Extract the (x, y) coordinate from the center of the cell holding the provided text.  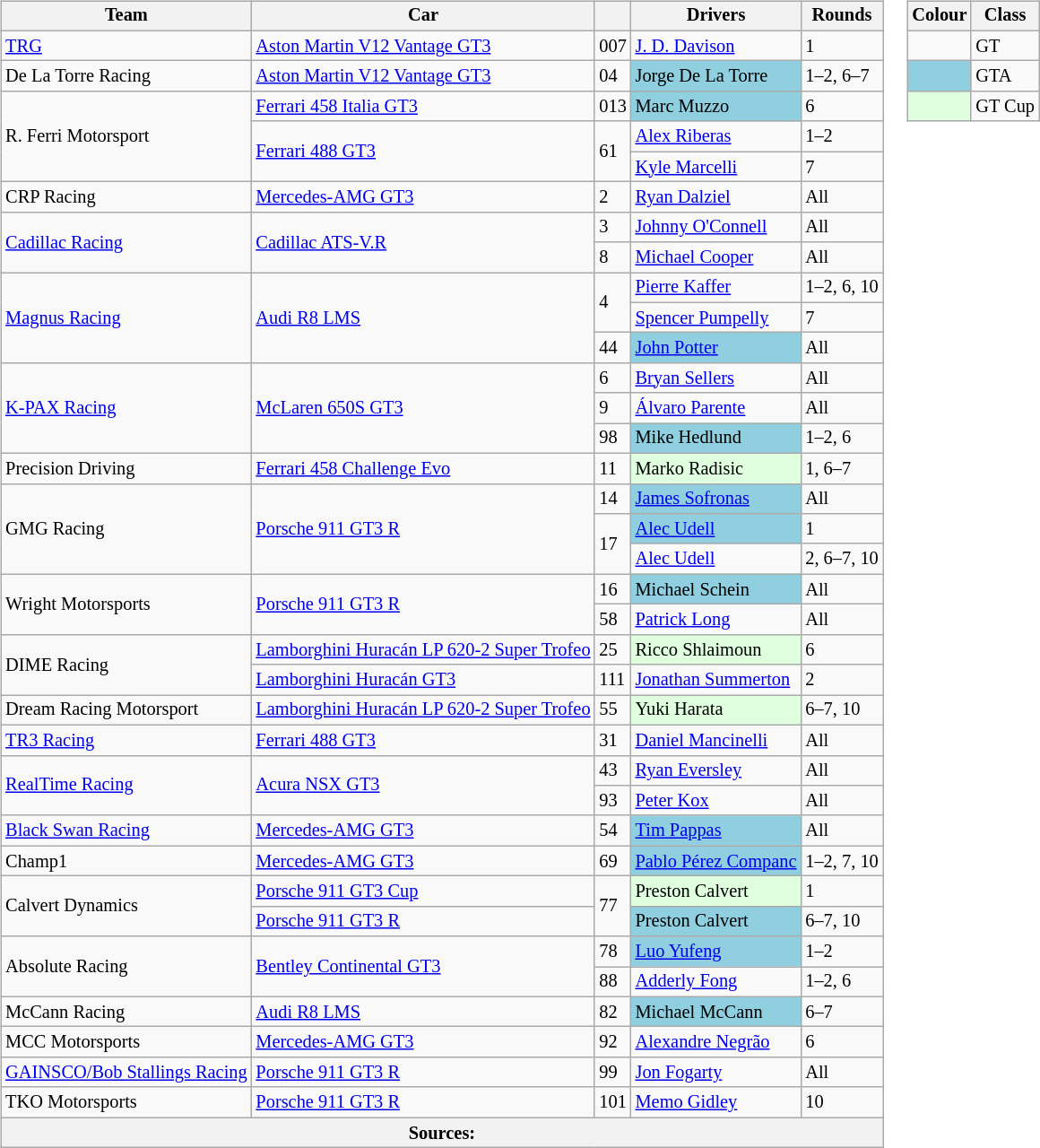
4 (612, 303)
Jon Fogarty (716, 1073)
16 (612, 589)
Álvaro Parente (716, 408)
TRG (126, 46)
RealTime Racing (126, 786)
McLaren 650S GT3 (423, 409)
1–2, 6, 10 (841, 288)
Mike Hedlund (716, 439)
43 (612, 770)
James Sofronas (716, 499)
Wright Motorsports (126, 604)
Bentley Continental GT3 (423, 967)
TKO Motorsports (126, 1102)
Precision Driving (126, 468)
78 (612, 952)
GT (1005, 46)
GAINSCO/Bob Stallings Racing (126, 1073)
1–2, 6–7 (841, 76)
Daniel Mancinelli (716, 740)
K-PAX Racing (126, 409)
Acura NSX GT3 (423, 786)
31 (612, 740)
98 (612, 439)
9 (612, 408)
92 (612, 1042)
Jorge De La Torre (716, 76)
Black Swan Racing (126, 831)
Ferrari 458 Challenge Evo (423, 468)
DIME Racing (126, 664)
De La Torre Racing (126, 76)
82 (612, 1012)
Pierre Kaffer (716, 288)
14 (612, 499)
Alexandre Negrão (716, 1042)
Bryan Sellers (716, 378)
Ryan Eversley (716, 770)
Marko Radisic (716, 468)
Ferrari 458 Italia GT3 (423, 107)
11 (612, 468)
Patrick Long (716, 620)
Luo Yufeng (716, 952)
Sources: (441, 1133)
Ryan Dalziel (716, 197)
TR3 Racing (126, 740)
John Potter (716, 348)
101 (612, 1102)
Kyle Marcelli (716, 167)
Lamborghini Huracán GT3 (423, 680)
Champ1 (126, 861)
61 (612, 151)
Pablo Pérez Companc (716, 861)
Alex Riberas (716, 136)
Colour (940, 16)
69 (612, 861)
17 (612, 544)
44 (612, 348)
55 (612, 710)
1, 6–7 (841, 468)
8 (612, 257)
Johnny O'Connell (716, 227)
Michael Schein (716, 589)
Drivers (716, 16)
MCC Motorsports (126, 1042)
77 (612, 906)
Adderly Fong (716, 982)
013 (612, 107)
Tim Pappas (716, 831)
CRP Racing (126, 197)
54 (612, 831)
Marc Muzzo (716, 107)
111 (612, 680)
88 (612, 982)
Absolute Racing (126, 967)
1–2, 7, 10 (841, 861)
GMG Racing (126, 529)
Cadillac Racing (126, 242)
Memo Gidley (716, 1102)
Spencer Pumpelly (716, 317)
58 (612, 620)
Rounds (841, 16)
3 (612, 227)
Dream Racing Motorsport (126, 710)
10 (841, 1102)
Michael McCann (716, 1012)
6–7 (841, 1012)
Porsche 911 GT3 Cup (423, 891)
Jonathan Summerton (716, 680)
93 (612, 801)
R. Ferri Motorsport (126, 136)
Car (423, 16)
Cadillac ATS-V.R (423, 242)
Magnus Racing (126, 317)
Michael Cooper (716, 257)
McCann Racing (126, 1012)
GT Cup (1005, 107)
99 (612, 1073)
Peter Kox (716, 801)
04 (612, 76)
GTA (1005, 76)
25 (612, 649)
2, 6–7, 10 (841, 559)
Class (1005, 16)
007 (612, 46)
Yuki Harata (716, 710)
Calvert Dynamics (126, 906)
Team (126, 16)
Ricco Shlaimoun (716, 649)
J. D. Davison (716, 46)
